Capture the cell that displays the provided text and extract its (x, y) central coordinate. 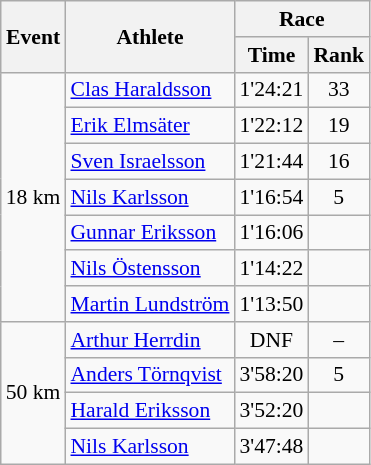
Time (271, 55)
1'22:12 (271, 126)
33 (338, 90)
– (338, 340)
3'52:20 (271, 411)
1'13:50 (271, 304)
Race (302, 19)
Clas Haraldsson (150, 90)
Arthur Herrdin (150, 340)
Harald Eriksson (150, 411)
3'47:48 (271, 447)
1'16:06 (271, 233)
Nils Östensson (150, 269)
19 (338, 126)
1'24:21 (271, 90)
Erik Elmsäter (150, 126)
1'14:22 (271, 269)
18 km (34, 196)
Athlete (150, 36)
50 km (34, 393)
Gunnar Eriksson (150, 233)
Event (34, 36)
16 (338, 162)
Martin Lundström (150, 304)
Anders Törnqvist (150, 375)
Sven Israelsson (150, 162)
DNF (271, 340)
3'58:20 (271, 375)
Rank (338, 55)
1'21:44 (271, 162)
1'16:54 (271, 197)
